Pinpoint the cell where the given text exists, returning its (x, y) midpoint coordinate. 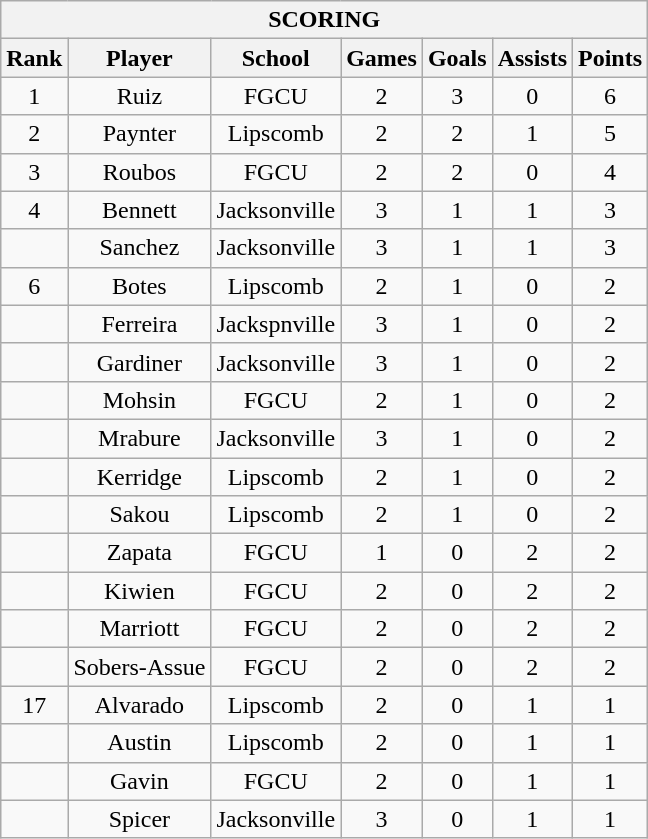
Gardiner (140, 362)
Ruiz (140, 96)
Roubos (140, 172)
Mrabure (140, 438)
Zapata (140, 553)
Botes (140, 286)
Sanchez (140, 248)
Paynter (140, 134)
School (276, 58)
Bennett (140, 210)
Goals (457, 58)
5 (610, 134)
Alvarado (140, 705)
Gavin (140, 781)
Kerridge (140, 477)
Mohsin (140, 400)
Player (140, 58)
Points (610, 58)
Sobers-Assue (140, 667)
Austin (140, 743)
Kiwien (140, 591)
SCORING (324, 20)
Games (382, 58)
Marriott (140, 629)
Rank (34, 58)
Sakou (140, 515)
17 (34, 705)
Ferreira (140, 324)
Assists (532, 58)
Jackspnville (276, 324)
Spicer (140, 819)
